Return [x, y] of the center of cell containing provided text 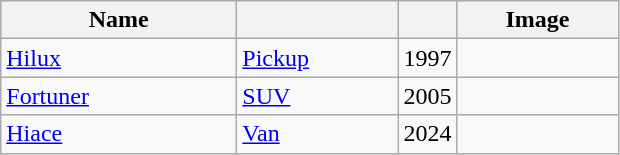
Image [538, 20]
Name [119, 20]
2024 [428, 134]
1997 [428, 58]
SUV [318, 96]
Hilux [119, 58]
2005 [428, 96]
Fortuner [119, 96]
Hiace [119, 134]
Pickup [318, 58]
Van [318, 134]
